Search for the cell housing the specified text and yield its (x, y) center coordinate. 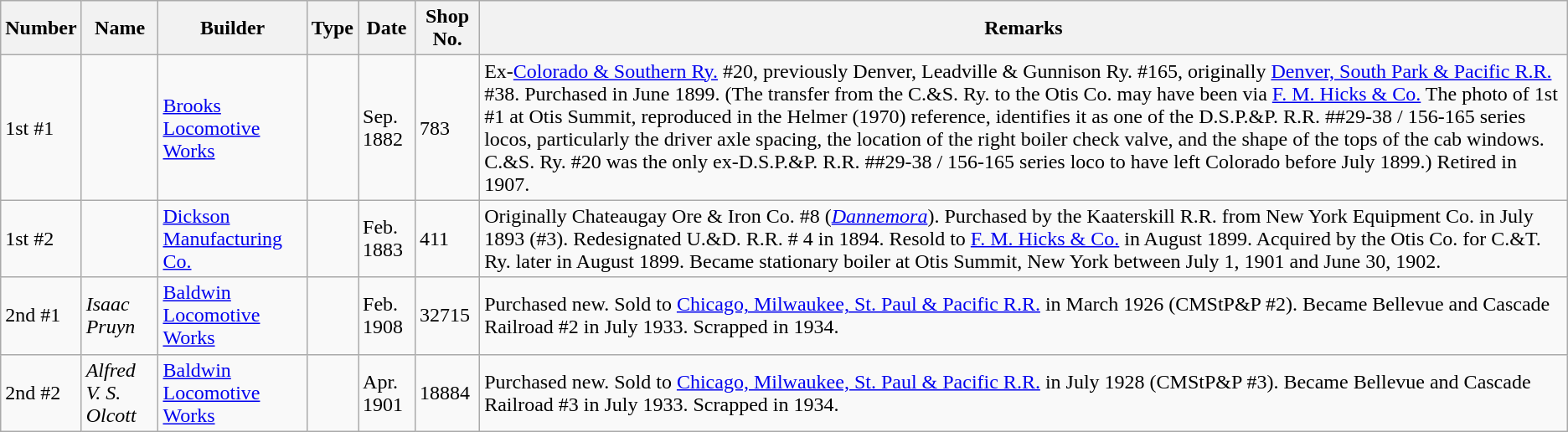
Type (332, 28)
Shop No. (447, 28)
2nd #1 (41, 316)
Remarks (1024, 28)
Sep. 1882 (387, 127)
Apr. 1901 (387, 393)
411 (447, 239)
1st #2 (41, 239)
Alfred V. S. Olcott (120, 393)
783 (447, 127)
Feb. 1883 (387, 239)
Name (120, 28)
1st #1 (41, 127)
Number (41, 28)
Builder (233, 28)
Date (387, 28)
Dickson Manufacturing Co. (233, 239)
Feb. 1908 (387, 316)
18884 (447, 393)
2nd #2 (41, 393)
32715 (447, 316)
Brooks Locomotive Works (233, 127)
Isaac Pruyn (120, 316)
